Provide the [X, Y] coordinate of the cell's center where the given text is located.  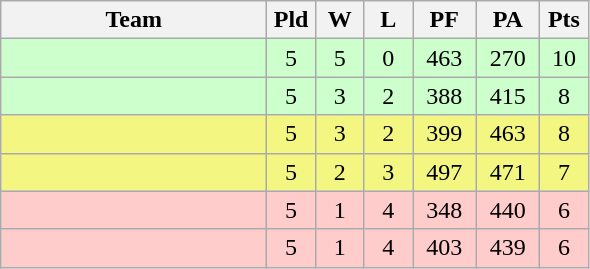
10 [564, 58]
7 [564, 172]
W [340, 20]
497 [444, 172]
348 [444, 210]
439 [508, 248]
403 [444, 248]
PF [444, 20]
440 [508, 210]
Pld [292, 20]
PA [508, 20]
415 [508, 96]
388 [444, 96]
L [388, 20]
471 [508, 172]
Pts [564, 20]
399 [444, 134]
270 [508, 58]
0 [388, 58]
Team [134, 20]
